For the text-containing cell, return its midpoint in [X, Y] coordinate format. 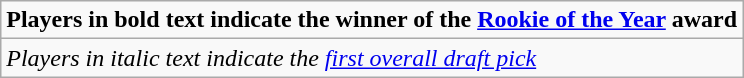
Players in italic text indicate the first overall draft pick [372, 58]
Players in bold text indicate the winner of the Rookie of the Year award [372, 20]
